Determine the (x, y) coordinate at the center of the cell enclosing the given text.  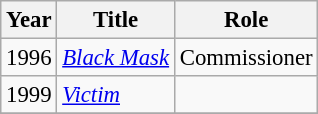
Commissioner (246, 58)
Title (116, 20)
Role (246, 20)
Year (29, 20)
Victim (116, 95)
1996 (29, 58)
Black Mask (116, 58)
1999 (29, 95)
